Identify which cell holds the provided text, then report its (x, y) central coordinate. 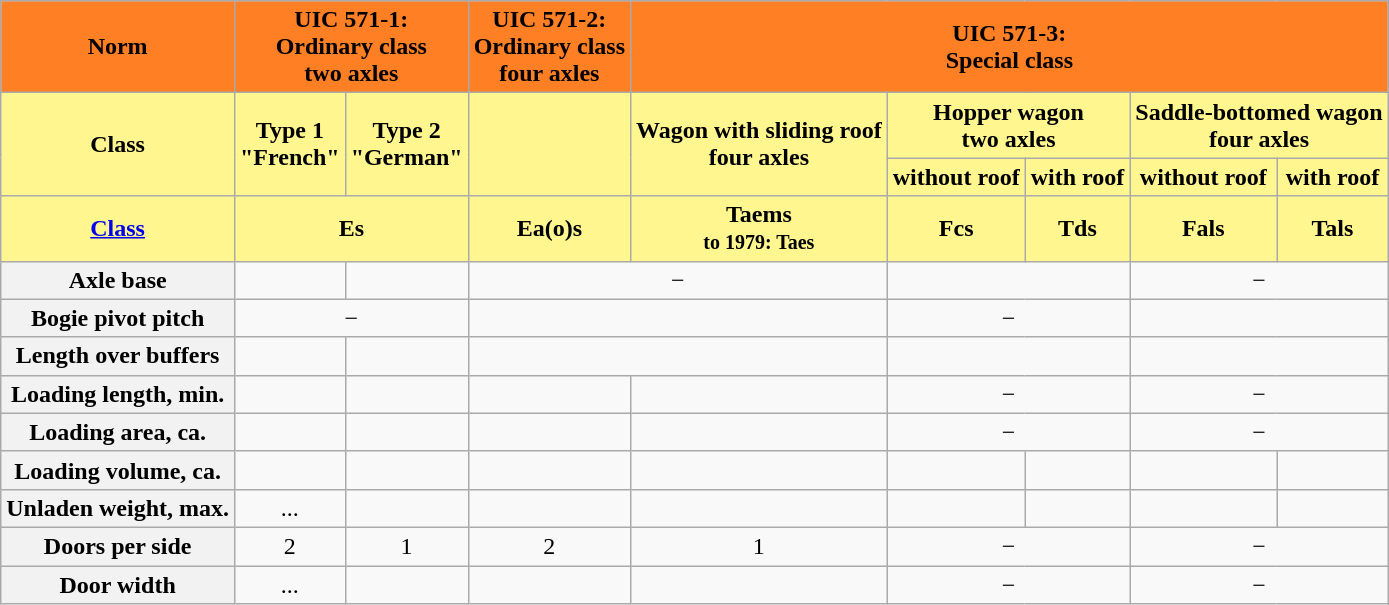
Hopper wagontwo axles (1008, 126)
Fals (1204, 228)
Door width (118, 585)
Loading length, min. (118, 394)
Loading volume, ca. (118, 470)
UIC 571-2:Ordinary classfour axles (549, 47)
Saddle-bottomed wagonfour axles (1259, 126)
Es (351, 228)
Doors per side (118, 546)
Fcs (956, 228)
UIC 571-1:Ordinary classtwo axles (351, 47)
UIC 571-3:Special class (1010, 47)
Type 1"French" (290, 144)
Norm (118, 47)
Axle base (118, 280)
Bogie pivot pitch (118, 318)
Type 2"German" (406, 144)
Tals (1332, 228)
Ea(o)s (549, 228)
Loading area, ca. (118, 432)
Tds (1078, 228)
Unladen weight, max. (118, 508)
Taemsto 1979: Taes (760, 228)
Wagon with sliding rooffour axles (760, 144)
Length over buffers (118, 356)
